Return [X, Y] of the center of cell containing provided text 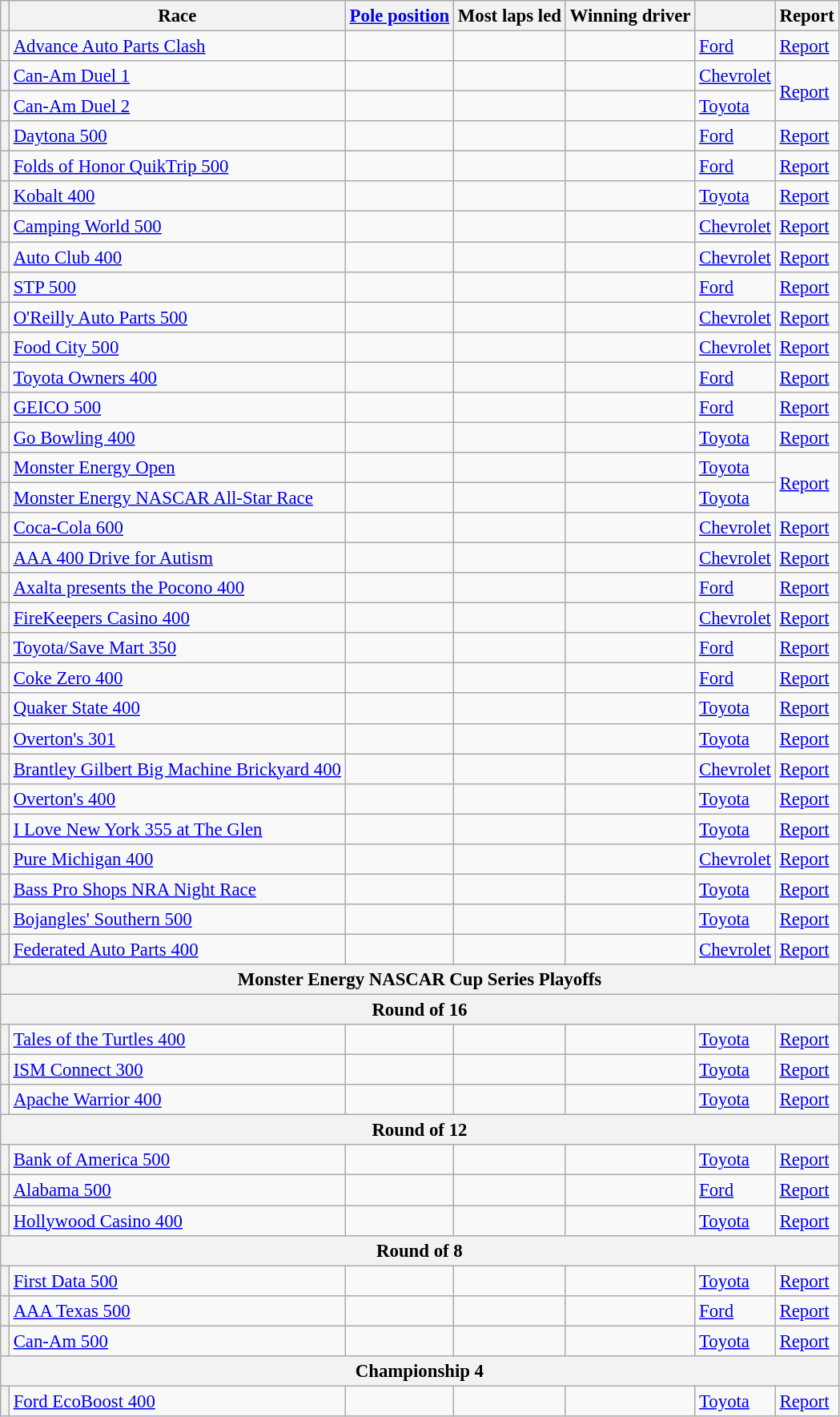
Bank of America 500 [177, 1161]
Most laps led [510, 16]
Alabama 500 [177, 1190]
Pure Michigan 400 [177, 859]
Coke Zero 400 [177, 678]
Can-Am 500 [177, 1341]
FireKeepers Casino 400 [177, 618]
Tales of the Turtles 400 [177, 1040]
Daytona 500 [177, 136]
GEICO 500 [177, 408]
Overton's 301 [177, 739]
Overton's 400 [177, 799]
Round of 16 [420, 1010]
First Data 500 [177, 1281]
ISM Connect 300 [177, 1070]
Bass Pro Shops NRA Night Race [177, 889]
Round of 12 [420, 1130]
Monster Energy NASCAR All-Star Race [177, 497]
Round of 8 [420, 1250]
O'Reilly Auto Parts 500 [177, 317]
Coca-Cola 600 [177, 528]
Bojangles' Southern 500 [177, 920]
Advance Auto Parts Clash [177, 46]
Food City 500 [177, 347]
Can-Am Duel 1 [177, 76]
Toyota Owners 400 [177, 377]
Brantley Gilbert Big Machine Brickyard 400 [177, 769]
Auto Club 400 [177, 257]
Monster Energy Open [177, 468]
Federated Auto Parts 400 [177, 949]
Hollywood Casino 400 [177, 1221]
Pole position [399, 16]
Axalta presents the Pocono 400 [177, 588]
Kobalt 400 [177, 196]
Toyota/Save Mart 350 [177, 648]
Go Bowling 400 [177, 437]
Can-Am Duel 2 [177, 107]
Camping World 500 [177, 227]
I Love New York 355 at The Glen [177, 829]
Monster Energy NASCAR Cup Series Playoffs [420, 980]
Race [177, 16]
Folds of Honor QuikTrip 500 [177, 167]
Apache Warrior 400 [177, 1100]
AAA 400 Drive for Autism [177, 558]
Championship 4 [420, 1371]
Ford EcoBoost 400 [177, 1401]
Winning driver [629, 16]
AAA Texas 500 [177, 1310]
STP 500 [177, 287]
Quaker State 400 [177, 709]
